Find where the given text appears and provide that cell's center as [x, y] coordinate. 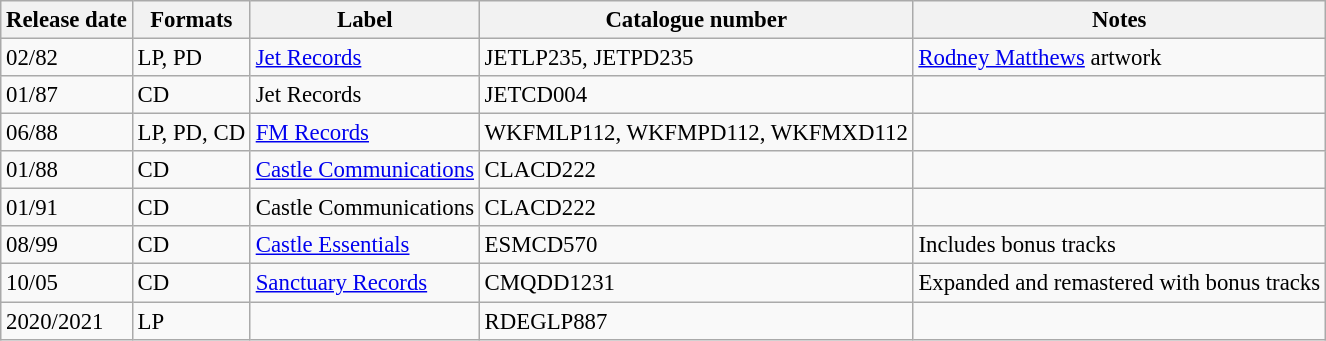
Catalogue number [696, 20]
10/05 [66, 283]
WKFMLP112, WKFMPD112, WKFMXD112 [696, 133]
RDEGLP887 [696, 321]
02/82 [66, 58]
LP, PD [191, 58]
2020/2021 [66, 321]
Castle Essentials [364, 245]
Release date [66, 20]
Expanded and remastered with bonus tracks [1119, 283]
Rodney Matthews artwork [1119, 58]
Includes bonus tracks [1119, 245]
Label [364, 20]
JETCD004 [696, 95]
Notes [1119, 20]
LP, PD, CD [191, 133]
CMQDD1231 [696, 283]
01/91 [66, 208]
Formats [191, 20]
01/87 [66, 95]
06/88 [66, 133]
ESMCD570 [696, 245]
LP [191, 321]
01/88 [66, 170]
JETLP235, JETPD235 [696, 58]
FM Records [364, 133]
08/99 [66, 245]
Sanctuary Records [364, 283]
